Extract the [X, Y] coordinate from the center of the cell holding the provided text.  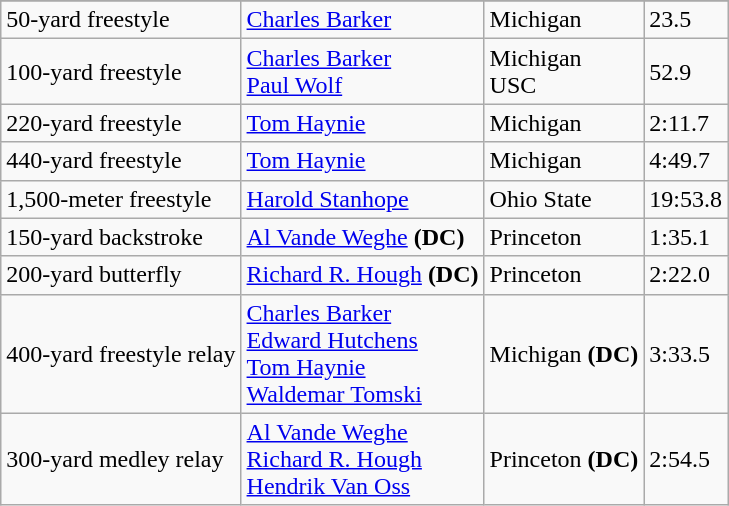
Princeton (DC) [564, 459]
Al Vande WegheRichard R. HoughHendrik Van Oss [362, 459]
1:35.1 [686, 237]
MichiganUSC [564, 72]
Ohio State [564, 199]
52.9 [686, 72]
2:54.5 [686, 459]
4:49.7 [686, 161]
Al Vande Weghe (DC) [362, 237]
150-yard backstroke [121, 237]
1,500-meter freestyle [121, 199]
2:22.0 [686, 275]
100-yard freestyle [121, 72]
220-yard freestyle [121, 123]
Harold Stanhope [362, 199]
50-yard freestyle [121, 20]
Charles BarkerPaul Wolf [362, 72]
2:11.7 [686, 123]
23.5 [686, 20]
300-yard medley relay [121, 459]
440-yard freestyle [121, 161]
Richard R. Hough (DC) [362, 275]
Charles BarkerEdward HutchensTom HaynieWaldemar Tomski [362, 354]
19:53.8 [686, 199]
200-yard butterfly [121, 275]
Charles Barker [362, 20]
3:33.5 [686, 354]
400-yard freestyle relay [121, 354]
Michigan (DC) [564, 354]
